Return the [X, Y] coordinate for the center point of the cell that contains the specified text.  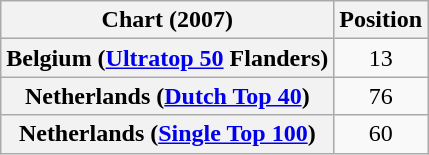
76 [381, 96]
Netherlands (Dutch Top 40) [168, 96]
Position [381, 20]
13 [381, 58]
Netherlands (Single Top 100) [168, 134]
Chart (2007) [168, 20]
60 [381, 134]
Belgium (Ultratop 50 Flanders) [168, 58]
